Search for the cell housing the specified text and yield its [x, y] center coordinate. 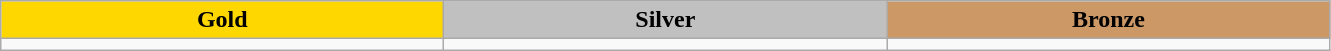
Silver [666, 20]
Gold [222, 20]
Bronze [1108, 20]
